Capture the cell that displays the provided text and extract its [x, y] central coordinate. 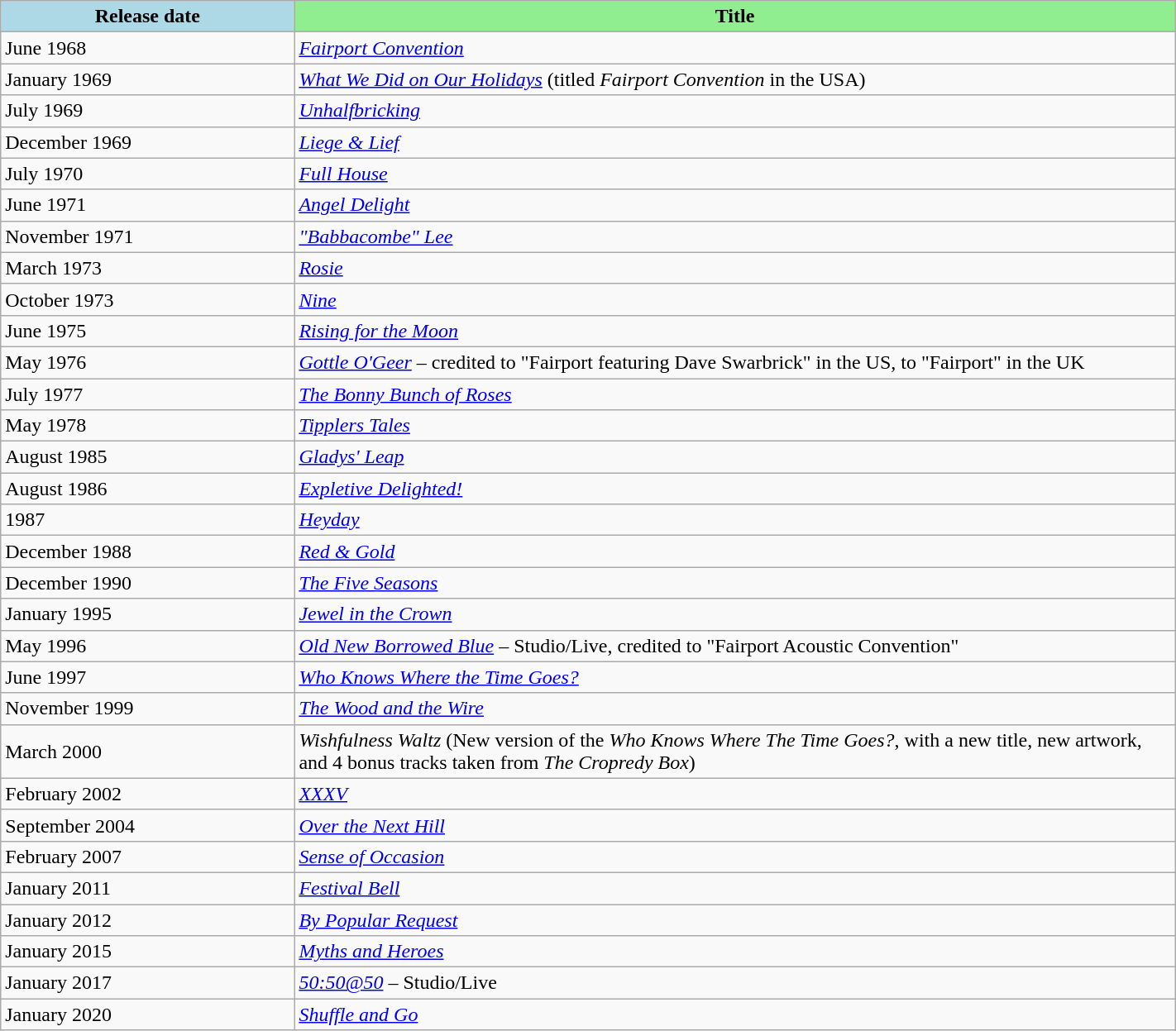
50:50@50 – Studio/Live [734, 983]
Sense of Occasion [734, 857]
February 2002 [147, 794]
August 1985 [147, 457]
Festival Bell [734, 888]
August 1986 [147, 489]
Red & Gold [734, 551]
Angel Delight [734, 205]
February 2007 [147, 857]
Wishfulness Waltz (New version of the Who Knows Where The Time Goes?, with a new title, new artwork, and 4 bonus tracks taken from The Cropredy Box) [734, 751]
Tipplers Tales [734, 426]
Release date [147, 17]
Fairport Convention [734, 48]
January 1969 [147, 79]
The Bonny Bunch of Roses [734, 394]
1987 [147, 520]
Myths and Heroes [734, 952]
January 2015 [147, 952]
Expletive Delighted! [734, 489]
The Five Seasons [734, 583]
Who Knows Where the Time Goes? [734, 677]
December 1990 [147, 583]
Shuffle and Go [734, 1014]
Gladys' Leap [734, 457]
June 1968 [147, 48]
Old New Borrowed Blue – Studio/Live, credited to "Fairport Acoustic Convention" [734, 646]
By Popular Request [734, 920]
Unhalfbricking [734, 111]
Nine [734, 299]
June 1997 [147, 677]
November 1971 [147, 236]
June 1975 [147, 331]
March 2000 [147, 751]
October 1973 [147, 299]
The Wood and the Wire [734, 709]
Liege & Lief [734, 142]
July 1969 [147, 111]
Rosie [734, 268]
November 1999 [147, 709]
January 1995 [147, 614]
May 1978 [147, 426]
January 2012 [147, 920]
Title [734, 17]
January 2017 [147, 983]
September 2004 [147, 825]
January 2020 [147, 1014]
July 1970 [147, 174]
Rising for the Moon [734, 331]
What We Did on Our Holidays (titled Fairport Convention in the USA) [734, 79]
Jewel in the Crown [734, 614]
Heyday [734, 520]
March 1973 [147, 268]
December 1988 [147, 551]
December 1969 [147, 142]
June 1971 [147, 205]
"Babbacombe" Lee [734, 236]
May 1996 [147, 646]
January 2011 [147, 888]
XXXV [734, 794]
May 1976 [147, 362]
July 1977 [147, 394]
Over the Next Hill [734, 825]
Gottle O'Geer – credited to "Fairport featuring Dave Swarbrick" in the US, to "Fairport" in the UK [734, 362]
Full House [734, 174]
